Find where the given text appears and provide that cell's center as (X, Y) coordinate. 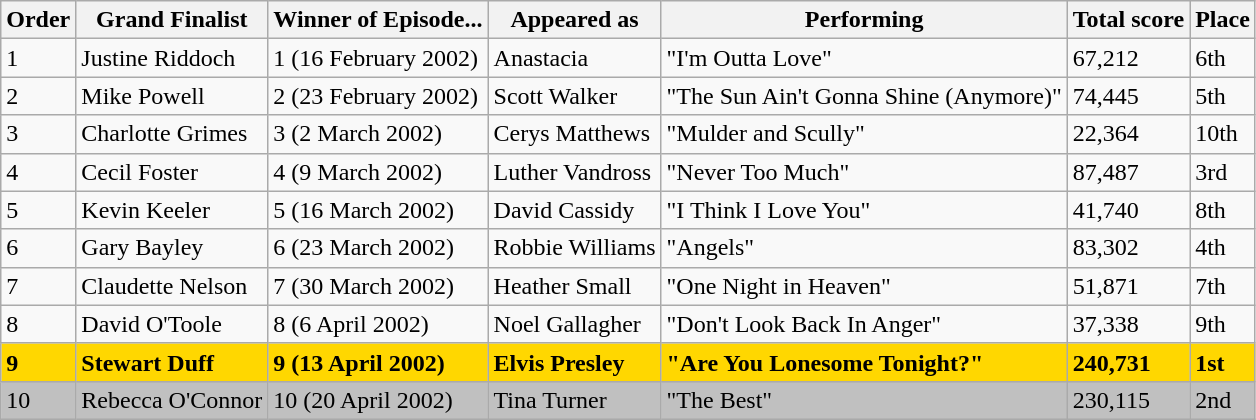
6 (23 March 2002) (378, 248)
6th (1223, 58)
10th (1223, 134)
8 (6 April 2002) (378, 324)
Charlotte Grimes (172, 134)
"The Sun Ain't Gonna Shine (Anymore)" (864, 96)
Anastacia (574, 58)
Heather Small (574, 286)
2 (38, 96)
5th (1223, 96)
David O'Toole (172, 324)
Stewart Duff (172, 362)
74,445 (1128, 96)
240,731 (1128, 362)
67,212 (1128, 58)
Luther Vandross (574, 172)
2nd (1223, 400)
87,487 (1128, 172)
4 (9 March 2002) (378, 172)
9 (13 April 2002) (378, 362)
22,364 (1128, 134)
Performing (864, 20)
9th (1223, 324)
1 (16 February 2002) (378, 58)
Rebecca O'Connor (172, 400)
Cerys Matthews (574, 134)
1 (38, 58)
10 (20 April 2002) (378, 400)
"Never Too Much" (864, 172)
8 (38, 324)
1st (1223, 362)
Mike Powell (172, 96)
Total score (1128, 20)
Robbie Williams (574, 248)
83,302 (1128, 248)
David Cassidy (574, 210)
"Are You Lonesome Tonight?" (864, 362)
2 (23 February 2002) (378, 96)
Justine Riddoch (172, 58)
4 (38, 172)
5 (16 March 2002) (378, 210)
9 (38, 362)
230,115 (1128, 400)
"Angels" (864, 248)
3 (38, 134)
5 (38, 210)
Cecil Foster (172, 172)
8th (1223, 210)
Winner of Episode... (378, 20)
Claudette Nelson (172, 286)
7 (38, 286)
Scott Walker (574, 96)
3rd (1223, 172)
"Mulder and Scully" (864, 134)
"Don't Look Back In Anger" (864, 324)
Tina Turner (574, 400)
Noel Gallagher (574, 324)
Order (38, 20)
Grand Finalist (172, 20)
10 (38, 400)
Elvis Presley (574, 362)
"One Night in Heaven" (864, 286)
Kevin Keeler (172, 210)
"I'm Outta Love" (864, 58)
Place (1223, 20)
3 (2 March 2002) (378, 134)
"The Best" (864, 400)
7th (1223, 286)
37,338 (1128, 324)
7 (30 March 2002) (378, 286)
51,871 (1128, 286)
6 (38, 248)
"I Think I Love You" (864, 210)
41,740 (1128, 210)
Appeared as (574, 20)
Gary Bayley (172, 248)
4th (1223, 248)
